Search for the cell housing the specified text and yield its (x, y) center coordinate. 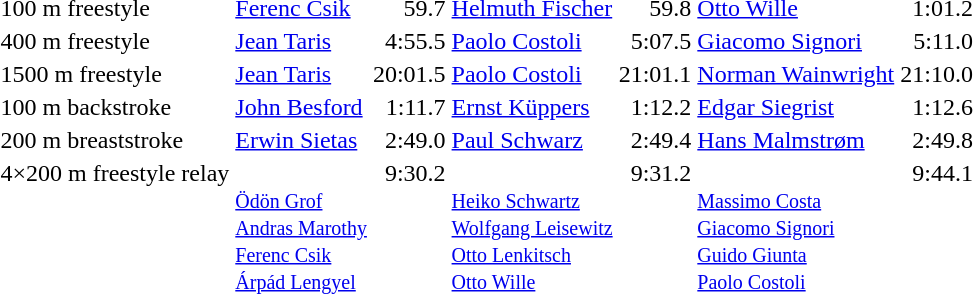
21:01.1 (655, 74)
Giacomo Signori (796, 41)
Paul Schwarz (532, 140)
4:55.5 (409, 41)
Erwin Sietas (302, 140)
2:49.4 (655, 140)
20:01.5 (409, 74)
John Besford (302, 107)
Hans Malmstrøm (796, 140)
1:12.2 (655, 107)
5:07.5 (655, 41)
Norman Wainwright (796, 74)
Edgar Siegrist (796, 107)
Ernst Küppers (532, 107)
1:11.7 (409, 107)
2:49.0 (409, 140)
